Provide the [x, y] coordinate of the cell's center where the given text is located.  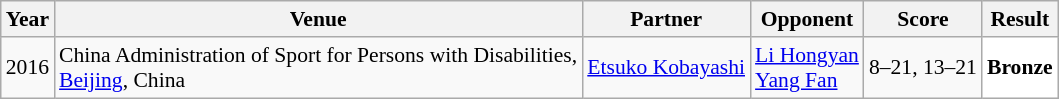
Li Hongyan Yang Fan [807, 68]
Score [923, 19]
Etsuko Kobayashi [666, 68]
Opponent [807, 19]
Bronze [1020, 68]
China Administration of Sport for Persons with Disabilities,Beijing, China [318, 68]
Partner [666, 19]
8–21, 13–21 [923, 68]
2016 [28, 68]
Year [28, 19]
Result [1020, 19]
Venue [318, 19]
